Provide the (x, y) coordinate of the cell's center where the given text is located.  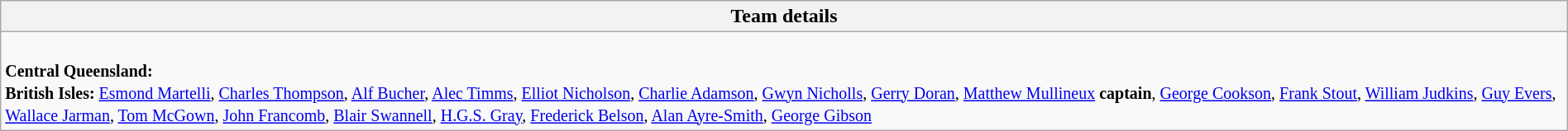
Team details (784, 16)
